Output the (x, y) coordinate of the center of the cell containing the given text.  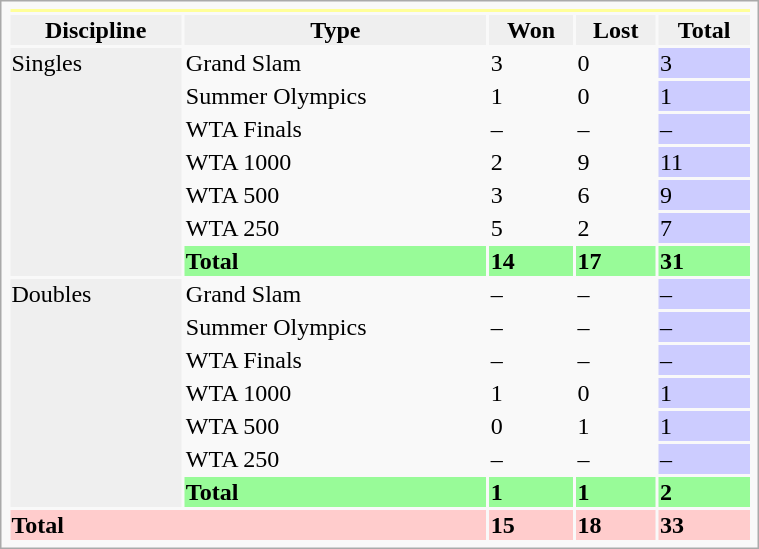
33 (704, 525)
Doubles (96, 393)
14 (531, 261)
5 (531, 228)
7 (704, 228)
Lost (616, 30)
15 (531, 525)
17 (616, 261)
6 (616, 195)
Singles (96, 162)
11 (704, 162)
31 (704, 261)
18 (616, 525)
Won (531, 30)
Type (335, 30)
Discipline (96, 30)
